Return (X, Y) of the center of cell containing provided text 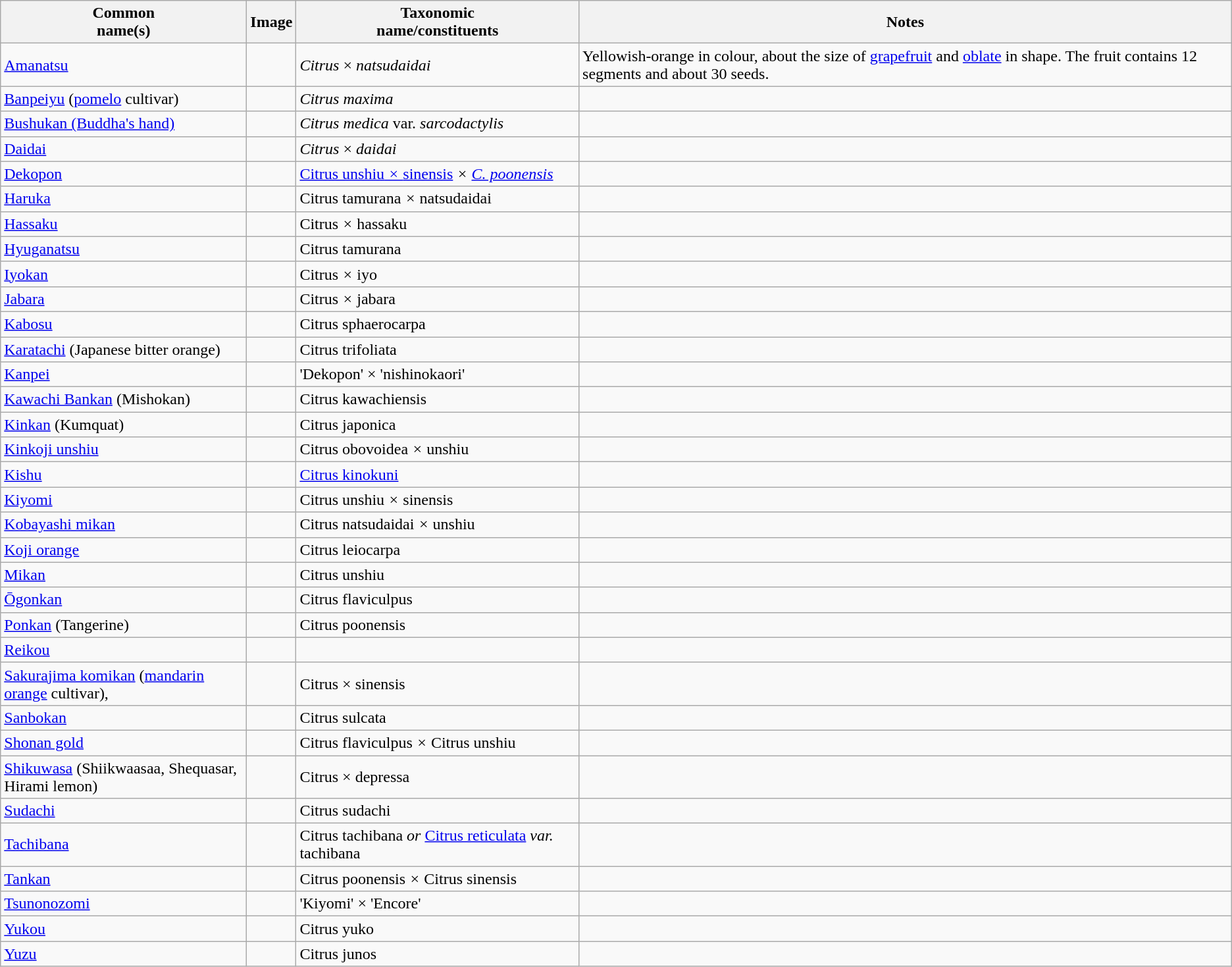
Hyuganatsu (124, 249)
Citrus obovoidea × unshiu (438, 450)
Citrus sphaerocarpa (438, 324)
Citrus sulcata (438, 718)
Citrus natsudaidai × unshiu (438, 525)
Iyokan (124, 274)
Sudachi (124, 811)
Shikuwasa (Shiikwaasaa, Shequasar, Hirami lemon) (124, 777)
Amanatsu (124, 65)
Citrus × natsudaidai (438, 65)
Kabosu (124, 324)
Reikou (124, 650)
Kishu (124, 475)
Citrus tamurana (438, 249)
Citrus trifoliata (438, 350)
Citrus × hassaku (438, 224)
Citrus poonensis (438, 625)
Citrus unshiu × sinensis (438, 500)
Koji orange (124, 550)
Citrus maxima (438, 99)
Citrus medica var. sarcodactylis (438, 124)
Tachibana (124, 845)
Kinkan (Kumquat) (124, 425)
Commonname(s) (124, 22)
Yukou (124, 929)
Citrus unshiu (438, 575)
Shonan gold (124, 743)
Citrus sudachi (438, 811)
Kawachi Bankan (Mishokan) (124, 400)
Sanbokan (124, 718)
Kinkoji unshiu (124, 450)
'Kiyomi' × 'Encore' (438, 904)
Ponkan (Tangerine) (124, 625)
Sakurajima komikan (mandarin orange cultivar), (124, 683)
Notes (906, 22)
Tsunonozomi (124, 904)
Citrus flaviculpus × Citrus unshiu (438, 743)
Citrus × depressa (438, 777)
Kobayashi mikan (124, 525)
Yellowish-orange in colour, about the size of grapefruit and oblate in shape. The fruit contains 12 segments and about 30 seeds. (906, 65)
Citrus kinokuni (438, 475)
Bushukan (Buddha's hand) (124, 124)
Tankan (124, 879)
Ōgonkan (124, 600)
Citrus flaviculpus (438, 600)
Kiyomi (124, 500)
Citrus unshiu × sinensis × C. poonensis (438, 174)
Dekopon (124, 174)
Jabara (124, 299)
Citrus × iyo (438, 274)
Haruka (124, 199)
Banpeiyu (pomelo cultivar) (124, 99)
Citrus tachibana or Citrus reticulata var. tachibana (438, 845)
Citrus yuko (438, 929)
Citrus × daidai (438, 149)
Karatachi (Japanese bitter orange) (124, 350)
Citrus kawachiensis (438, 400)
Hassaku (124, 224)
Citrus × sinensis (438, 683)
Citrus japonica (438, 425)
Citrus leiocarpa (438, 550)
Taxonomicname/constituents (438, 22)
Yuzu (124, 954)
Daidai (124, 149)
Mikan (124, 575)
Kanpei (124, 375)
Citrus poonensis × Citrus sinensis (438, 879)
'Dekopon' × 'nishinokaori' (438, 375)
Citrus junos (438, 954)
Citrus tamurana × natsudaidai (438, 199)
Citrus × jabara (438, 299)
Image (271, 22)
